Pinpoint the cell where the given text exists, returning its [x, y] midpoint coordinate. 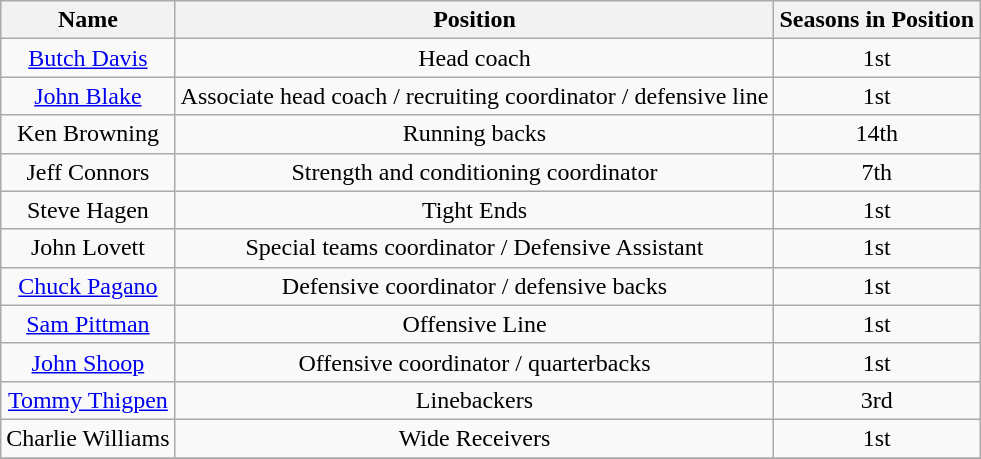
Associate head coach / recruiting coordinator / defensive line [474, 96]
Running backs [474, 134]
Tommy Thigpen [88, 400]
Chuck Pagano [88, 286]
Charlie Williams [88, 438]
3rd [877, 400]
Ken Browning [88, 134]
Special teams coordinator / Defensive Assistant [474, 248]
Jeff Connors [88, 172]
Offensive coordinator / quarterbacks [474, 362]
Name [88, 20]
Offensive Line [474, 324]
Seasons in Position [877, 20]
Steve Hagen [88, 210]
Defensive coordinator / defensive backs [474, 286]
Strength and conditioning coordinator [474, 172]
John Shoop [88, 362]
Butch Davis [88, 58]
Tight Ends [474, 210]
Position [474, 20]
7th [877, 172]
Head coach [474, 58]
John Blake [88, 96]
Linebackers [474, 400]
14th [877, 134]
John Lovett [88, 248]
Sam Pittman [88, 324]
Wide Receivers [474, 438]
